Extract the [X, Y] coordinate from the center of the cell holding the provided text.  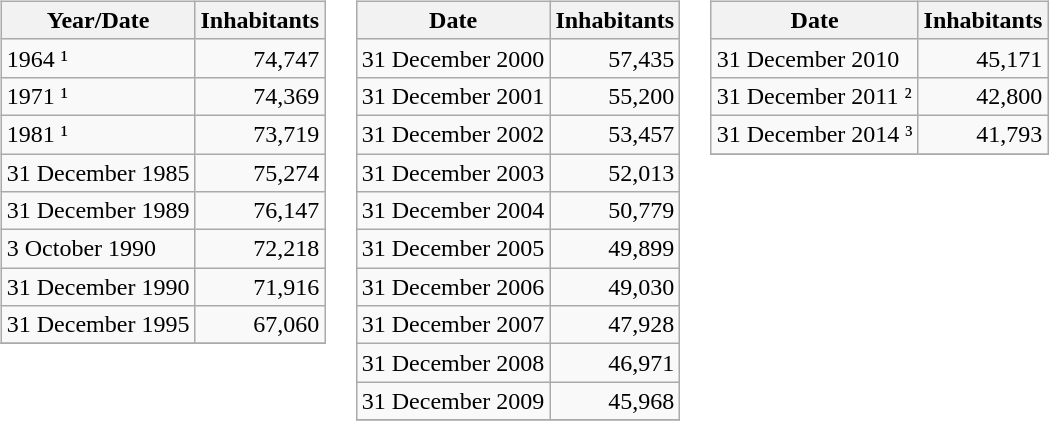
41,793 [983, 134]
1981 ¹ [98, 134]
31 December 2008 [453, 363]
31 December 2002 [453, 134]
31 December 2000 [453, 58]
31 December 1989 [98, 211]
31 December 2011 ² [814, 96]
Year/Date [98, 20]
75,274 [260, 173]
49,899 [615, 249]
31 December 2014 ³ [814, 134]
53,457 [615, 134]
55,200 [615, 96]
57,435 [615, 58]
73,719 [260, 134]
31 December 2001 [453, 96]
52,013 [615, 173]
1971 ¹ [98, 96]
31 December 2004 [453, 211]
31 December 2010 [814, 58]
72,218 [260, 249]
47,928 [615, 325]
74,369 [260, 96]
31 December 2009 [453, 401]
31 December 2006 [453, 287]
67,060 [260, 325]
31 December 1990 [98, 287]
31 December 2003 [453, 173]
31 December 1985 [98, 173]
42,800 [983, 96]
49,030 [615, 287]
76,147 [260, 211]
45,968 [615, 401]
3 October 1990 [98, 249]
31 December 1995 [98, 325]
50,779 [615, 211]
71,916 [260, 287]
31 December 2007 [453, 325]
1964 ¹ [98, 58]
74,747 [260, 58]
45,171 [983, 58]
31 December 2005 [453, 249]
46,971 [615, 363]
